Extract the [x, y] coordinate from the center of the cell holding the provided text.  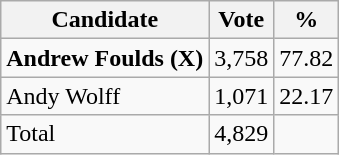
Candidate [105, 20]
4,829 [242, 134]
1,071 [242, 96]
Andy Wolff [105, 96]
77.82 [306, 58]
22.17 [306, 96]
Vote [242, 20]
3,758 [242, 58]
% [306, 20]
Total [105, 134]
Andrew Foulds (X) [105, 58]
